Find where the given text appears and provide that cell's center as [x, y] coordinate. 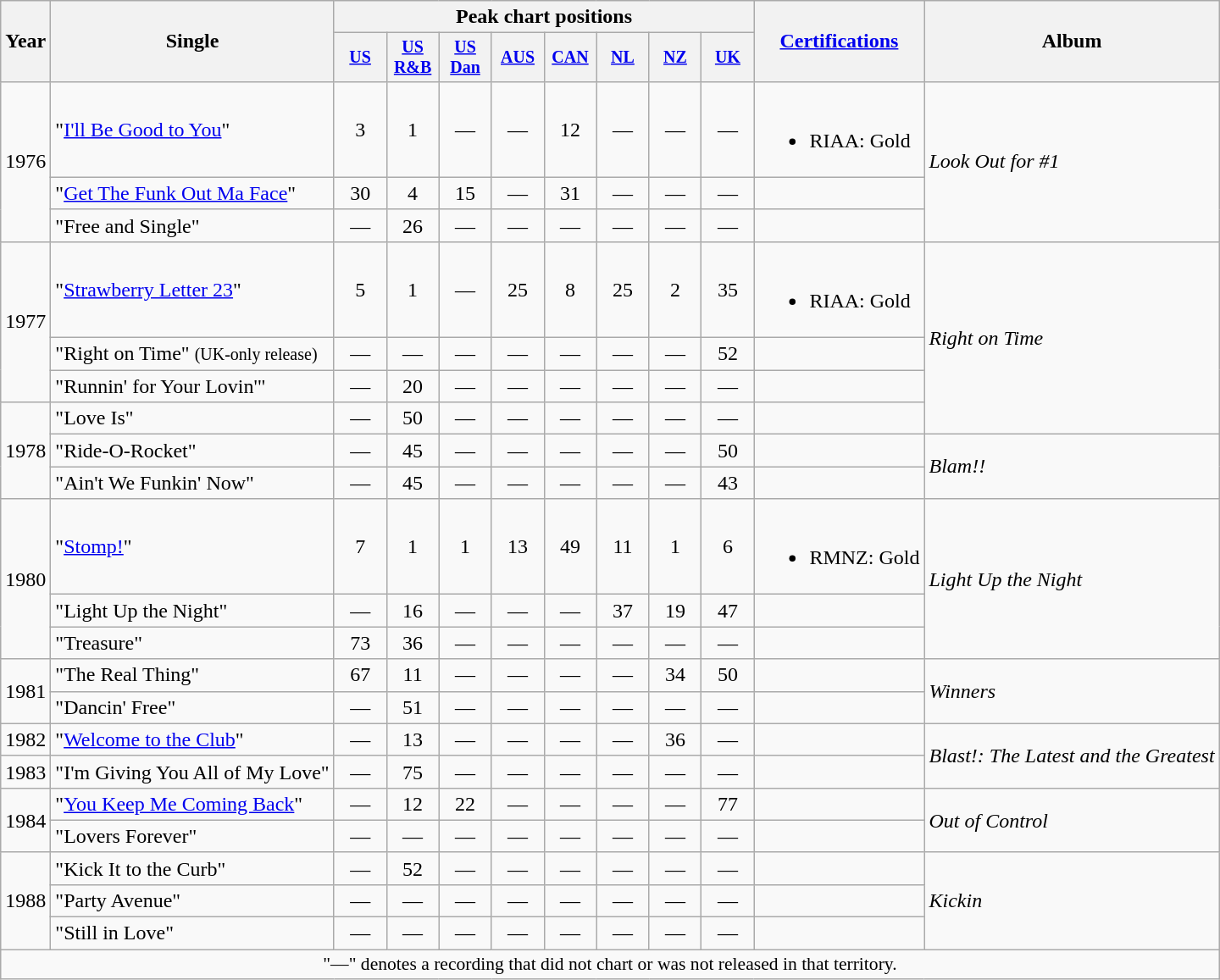
Single [192, 42]
"Right on Time" (UK-only release) [192, 354]
2 [675, 290]
26 [413, 225]
AUS [518, 58]
30 [360, 193]
1982 [25, 739]
8 [570, 290]
73 [360, 643]
Right on Time [1072, 337]
"Runnin' for Your Lovin'" [192, 386]
"I'll Be Good to You" [192, 129]
Blast!: The Latest and the Greatest [1072, 756]
16 [413, 611]
NL [623, 58]
NZ [675, 58]
"Ride-O-Rocket" [192, 451]
"The Real Thing" [192, 675]
49 [570, 547]
USDan [465, 58]
19 [675, 611]
"Ain't We Funkin' Now" [192, 483]
Album [1072, 42]
1988 [25, 900]
47 [728, 611]
37 [623, 611]
Light Up the Night [1072, 579]
"Light Up the Night" [192, 611]
Out of Control [1072, 820]
"Still in Love" [192, 933]
CAN [570, 58]
"Love Is" [192, 418]
"Strawberry Letter 23" [192, 290]
Blam!! [1072, 467]
"You Keep Me Coming Back" [192, 804]
75 [413, 772]
Certifications [839, 42]
20 [413, 386]
34 [675, 675]
"Stomp!" [192, 547]
1978 [25, 451]
1981 [25, 691]
51 [413, 707]
"—" denotes a recording that did not chart or was not released in that territory. [610, 965]
"Free and Single" [192, 225]
3 [360, 129]
7 [360, 547]
Kickin [1072, 900]
"Dancin' Free" [192, 707]
67 [360, 675]
15 [465, 193]
"Party Avenue" [192, 900]
RMNZ: Gold [839, 547]
22 [465, 804]
1976 [25, 161]
"Welcome to the Club" [192, 739]
"Lovers Forever" [192, 836]
6 [728, 547]
Year [25, 42]
1977 [25, 322]
"I'm Giving You All of My Love" [192, 772]
5 [360, 290]
Look Out for #1 [1072, 161]
1984 [25, 820]
Peak chart positions [544, 17]
"Treasure" [192, 643]
"Kick It to the Curb" [192, 868]
43 [728, 483]
4 [413, 193]
1980 [25, 579]
1983 [25, 772]
35 [728, 290]
US [360, 58]
Winners [1072, 691]
USR&B [413, 58]
77 [728, 804]
UK [728, 58]
"Get The Funk Out Ma Face" [192, 193]
31 [570, 193]
